Provide the (X, Y) coordinate of the cell's center where the given text is located.  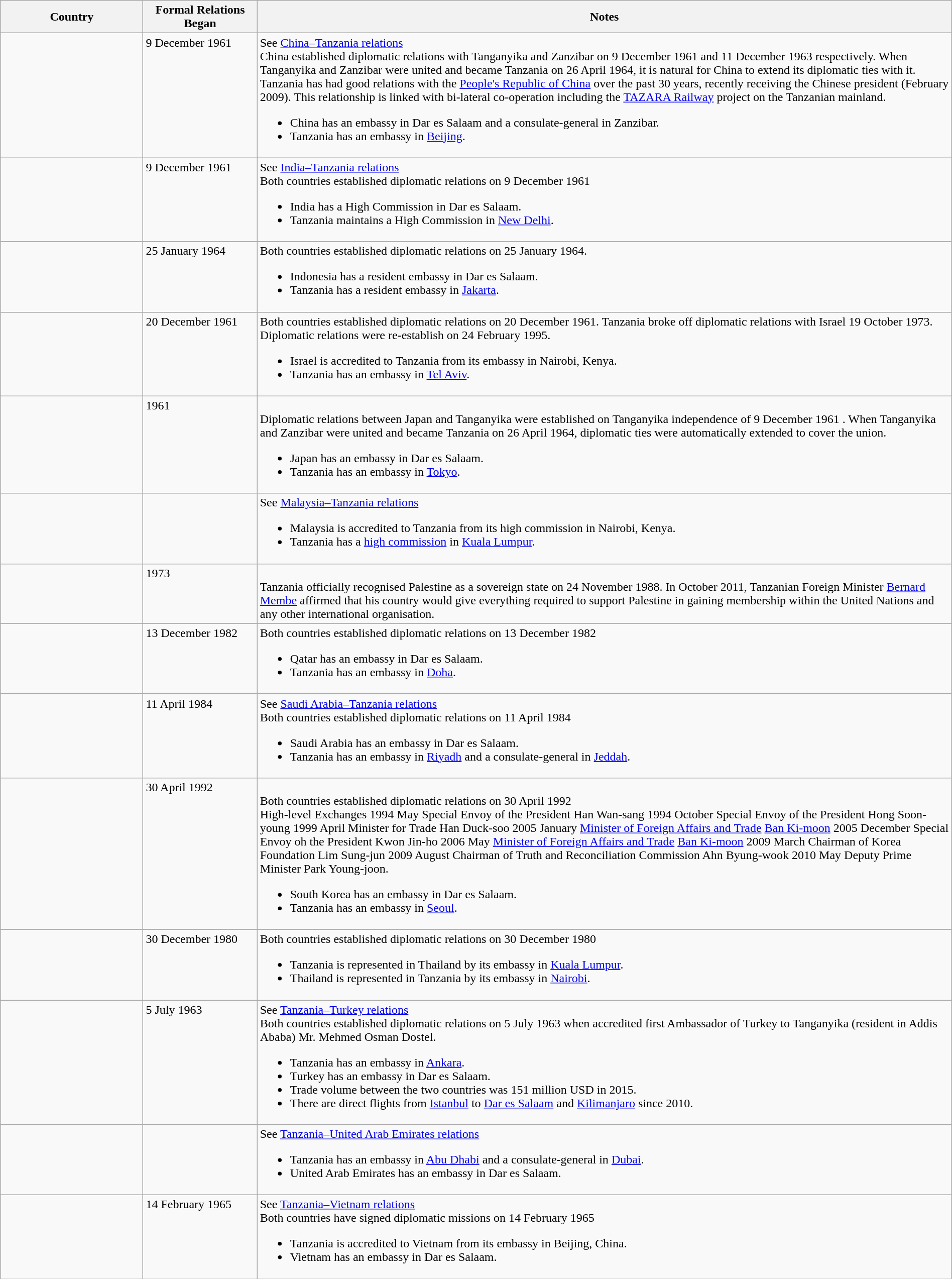
1973 (200, 594)
5 July 1963 (200, 1062)
Notes (605, 17)
1961 (200, 445)
14 February 1965 (200, 1237)
20 December 1961 (200, 354)
30 December 1980 (200, 965)
13 December 1982 (200, 659)
Country (72, 17)
30 April 1992 (200, 854)
Both countries established diplomatic relations on 13 December 1982Qatar has an embassy in Dar es Salaam.Tanzania has an embassy in Doha. (605, 659)
11 April 1984 (200, 735)
Formal Relations Began (200, 17)
25 January 1964 (200, 277)
